Provide the (x, y) coordinate of the cell's center where the given text is located.  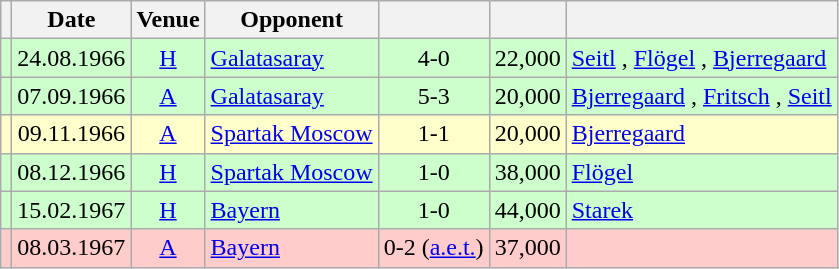
Opponent (292, 20)
0-2 (a.e.t.) (434, 248)
37,000 (528, 248)
Bjerregaard , Fritsch , Seitl (702, 96)
4-0 (434, 58)
Flögel (702, 172)
Bjerregaard (702, 134)
09.11.1966 (72, 134)
Seitl , Flögel , Bjerregaard (702, 58)
Date (72, 20)
5-3 (434, 96)
1-1 (434, 134)
24.08.1966 (72, 58)
22,000 (528, 58)
07.09.1966 (72, 96)
44,000 (528, 210)
Venue (168, 20)
08.03.1967 (72, 248)
38,000 (528, 172)
Starek (702, 210)
15.02.1967 (72, 210)
08.12.1966 (72, 172)
